Provide the [X, Y] coordinate of the cell's center where the given text is located.  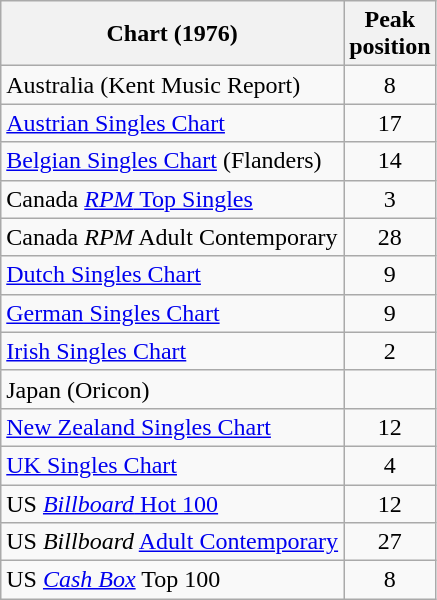
Austrian Singles Chart [172, 123]
New Zealand Singles Chart [172, 427]
Canada RPM Top Singles [172, 199]
28 [390, 237]
17 [390, 123]
Canada RPM Adult Contemporary [172, 237]
Irish Singles Chart [172, 351]
27 [390, 542]
German Singles Chart [172, 313]
Dutch Singles Chart [172, 275]
Chart (1976) [172, 34]
US Billboard Adult Contemporary [172, 542]
US Billboard Hot 100 [172, 503]
Japan (Oricon) [172, 389]
Australia (Kent Music Report) [172, 85]
14 [390, 161]
3 [390, 199]
2 [390, 351]
Belgian Singles Chart (Flanders) [172, 161]
UK Singles Chart [172, 465]
Peakposition [390, 34]
4 [390, 465]
US Cash Box Top 100 [172, 580]
